From the cell containing the given text, extract its center point as (X, Y) coordinate. 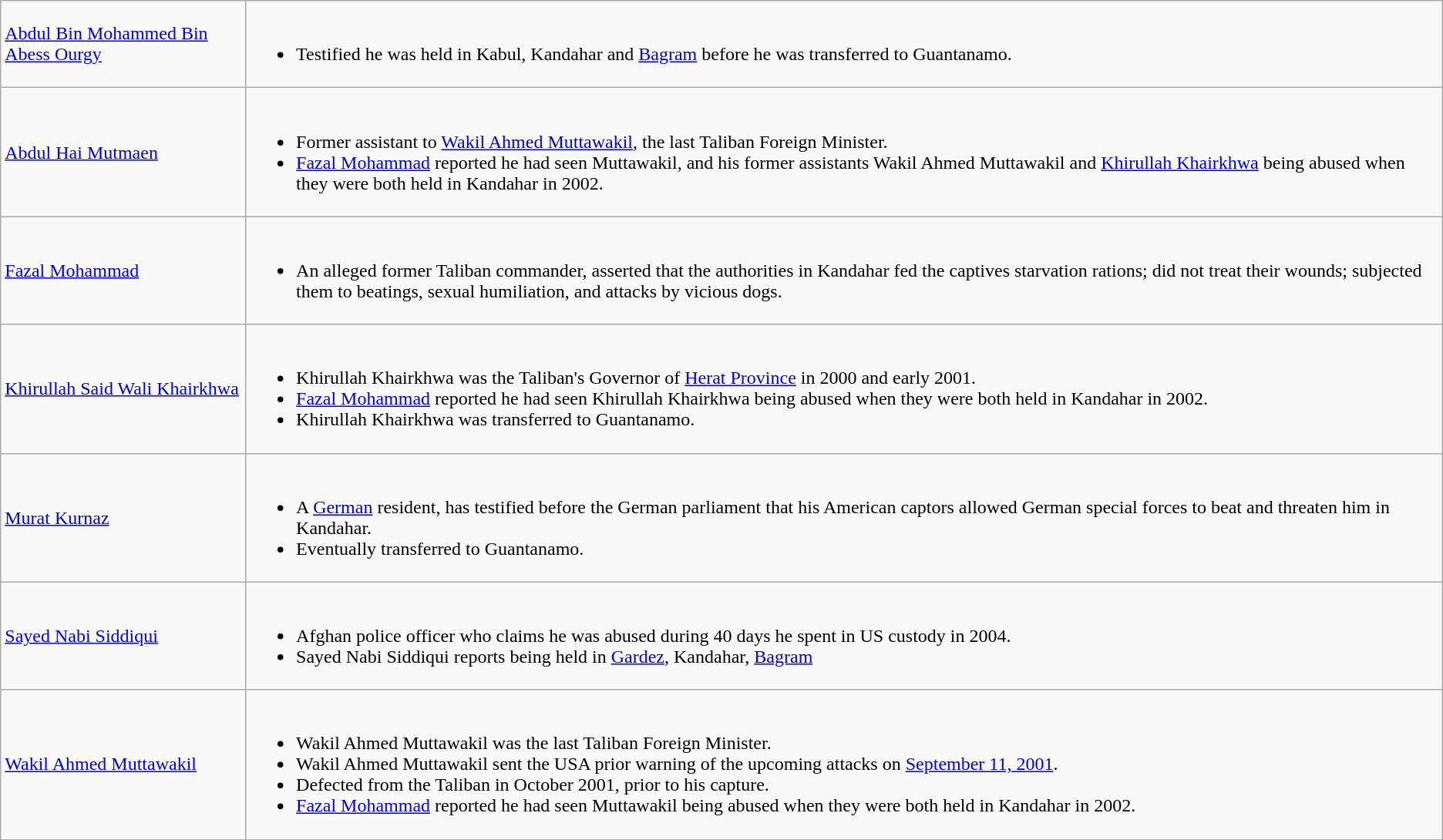
Abdul Bin Mohammed Bin Abess Ourgy (123, 45)
Sayed Nabi Siddiqui (123, 636)
Testified he was held in Kabul, Kandahar and Bagram before he was transferred to Guantanamo. (845, 45)
Wakil Ahmed Muttawakil (123, 764)
Khirullah Said Wali Khairkhwa (123, 388)
Murat Kurnaz (123, 518)
Fazal Mohammad (123, 270)
Abdul Hai Mutmaen (123, 153)
